Locate the cell with the specified text and output its [x, y] center coordinate. 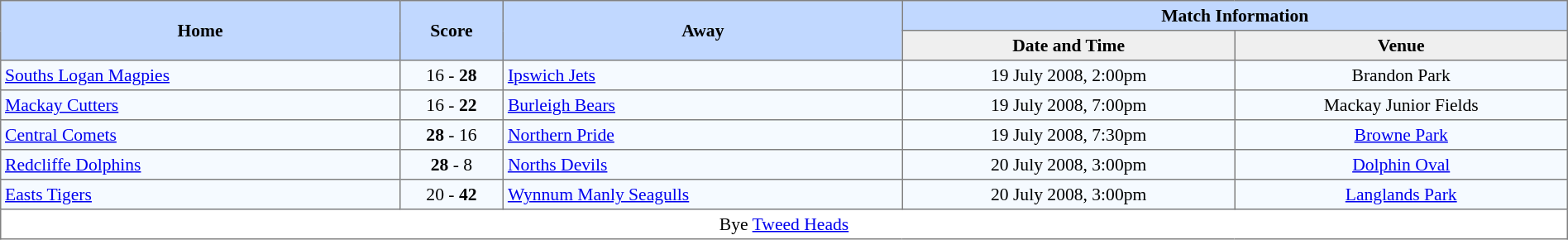
Browne Park [1401, 135]
Mackay Cutters [200, 105]
Date and Time [1068, 46]
19 July 2008, 2:00pm [1068, 75]
28 - 8 [452, 165]
Wynnum Manly Seagulls [703, 194]
Redcliffe Dolphins [200, 165]
Burleigh Bears [703, 105]
Home [200, 31]
Brandon Park [1401, 75]
Venue [1401, 46]
Norths Devils [703, 165]
19 July 2008, 7:00pm [1068, 105]
Bye Tweed Heads [784, 224]
Score [452, 31]
Away [703, 31]
Ipswich Jets [703, 75]
Northern Pride [703, 135]
Match Information [1235, 16]
16 - 28 [452, 75]
20 - 42 [452, 194]
19 July 2008, 7:30pm [1068, 135]
Easts Tigers [200, 194]
Langlands Park [1401, 194]
16 - 22 [452, 105]
Dolphin Oval [1401, 165]
28 - 16 [452, 135]
Souths Logan Magpies [200, 75]
Central Comets [200, 135]
Mackay Junior Fields [1401, 105]
